Pinpoint the cell where the given text exists, returning its [X, Y] midpoint coordinate. 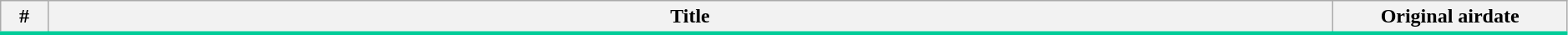
Original airdate [1450, 17]
Title [690, 17]
# [24, 17]
